Return [X, Y] of the center of cell containing provided text 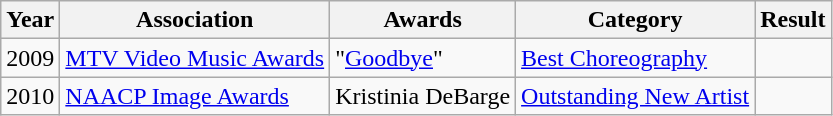
MTV Video Music Awards [195, 58]
Category [636, 20]
2010 [30, 96]
Kristinia DeBarge [423, 96]
Year [30, 20]
Outstanding New Artist [636, 96]
"Goodbye" [423, 58]
Association [195, 20]
Awards [423, 20]
2009 [30, 58]
Result [793, 20]
NAACP Image Awards [195, 96]
Best Choreography [636, 58]
